Detect which cell encompasses the target text, then output its (x, y) center coordinate. 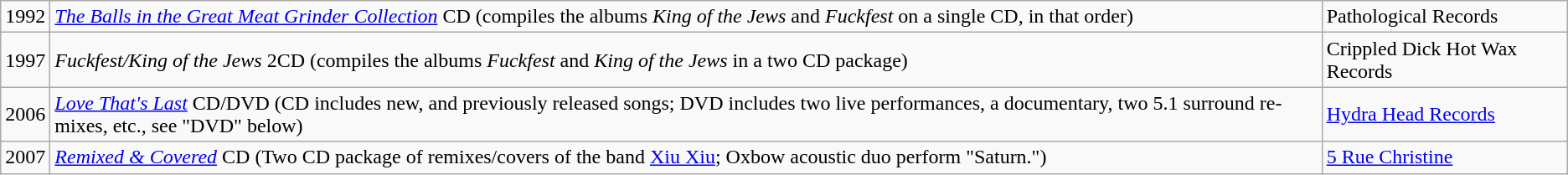
2007 (25, 157)
5 Rue Christine (1444, 157)
1992 (25, 17)
Fuckfest/King of the Jews 2CD (compiles the albums Fuckfest and King of the Jews in a two CD package) (686, 60)
Pathological Records (1444, 17)
2006 (25, 114)
Crippled Dick Hot Wax Records (1444, 60)
1997 (25, 60)
Remixed & Covered CD (Two CD package of remixes/covers of the band Xiu Xiu; Oxbow acoustic duo perform "Saturn.") (686, 157)
Hydra Head Records (1444, 114)
The Balls in the Great Meat Grinder Collection CD (compiles the albums King of the Jews and Fuckfest on a single CD, in that order) (686, 17)
